Find where the given text appears and provide that cell's center as [X, Y] coordinate. 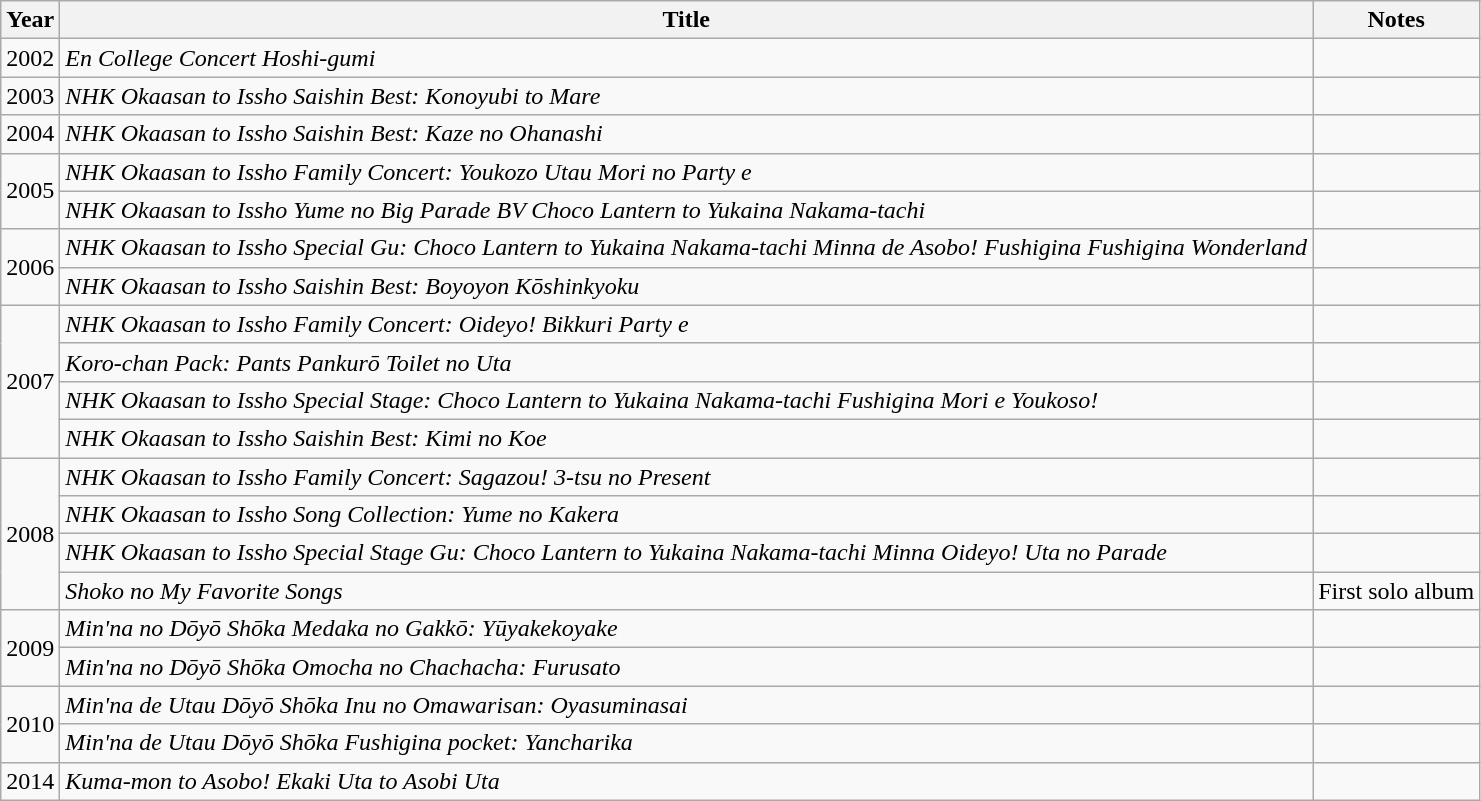
NHK Okaasan to Issho Song Collection: Yume no Kakera [686, 515]
NHK Okaasan to Issho Family Concert: Oideyo! Bikkuri Party e [686, 324]
2006 [30, 267]
NHK Okaasan to Issho Yume no Big Parade BV Choco Lantern to Yukaina Nakama-tachi [686, 210]
NHK Okaasan to Issho Saishin Best: Kaze no Ohanashi [686, 134]
Min'na de Utau Dōyō Shōka Inu no Omawarisan: Oyasuminasai [686, 705]
Kuma-mon to Asobo! Ekaki Uta to Asobi Uta [686, 781]
NHK Okaasan to Issho Saishin Best: Konoyubi to Mare [686, 96]
2002 [30, 58]
Min'na no Dōyō Shōka Medaka no Gakkō: Yūyakekoyake [686, 629]
2007 [30, 381]
2003 [30, 96]
NHK Okaasan to Issho Family Concert: Sagazou! 3-tsu no Present [686, 477]
Notes [1396, 20]
NHK Okaasan to Issho Special Gu: Choco Lantern to Yukaina Nakama-tachi Minna de Asobo! Fushigina Fushigina Wonderland [686, 248]
NHK Okaasan to Issho Family Concert: Youkozo Utau Mori no Party e [686, 172]
Koro-chan Pack: Pants Pankurō Toilet no Uta [686, 362]
NHK Okaasan to Issho Saishin Best: Kimi no Koe [686, 438]
2008 [30, 534]
2014 [30, 781]
First solo album [1396, 591]
Year [30, 20]
2004 [30, 134]
2009 [30, 648]
En College Concert Hoshi-gumi [686, 58]
NHK Okaasan to Issho Special Stage: Choco Lantern to Yukaina Nakama-tachi Fushigina Mori e Youkoso! [686, 400]
2010 [30, 724]
2005 [30, 191]
Min'na no Dōyō Shōka Omocha no Chachacha: Furusato [686, 667]
NHK Okaasan to Issho Saishin Best: Boyoyon Kōshinkyoku [686, 286]
Shoko no My Favorite Songs [686, 591]
Min'na de Utau Dōyō Shōka Fushigina pocket: Yancharika [686, 743]
NHK Okaasan to Issho Special Stage Gu: Choco Lantern to Yukaina Nakama-tachi Minna Oideyo! Uta no Parade [686, 553]
Title [686, 20]
